For the text-containing cell, return its midpoint in (x, y) coordinate format. 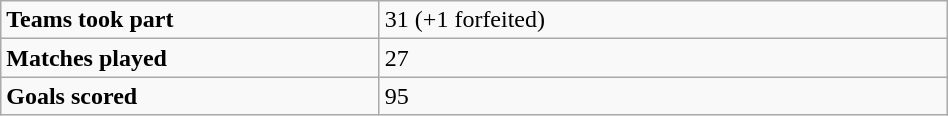
Matches played (190, 58)
Teams took part (190, 20)
27 (663, 58)
31 (+1 forfeited) (663, 20)
95 (663, 96)
Goals scored (190, 96)
